Search for the cell housing the specified text and yield its [X, Y] center coordinate. 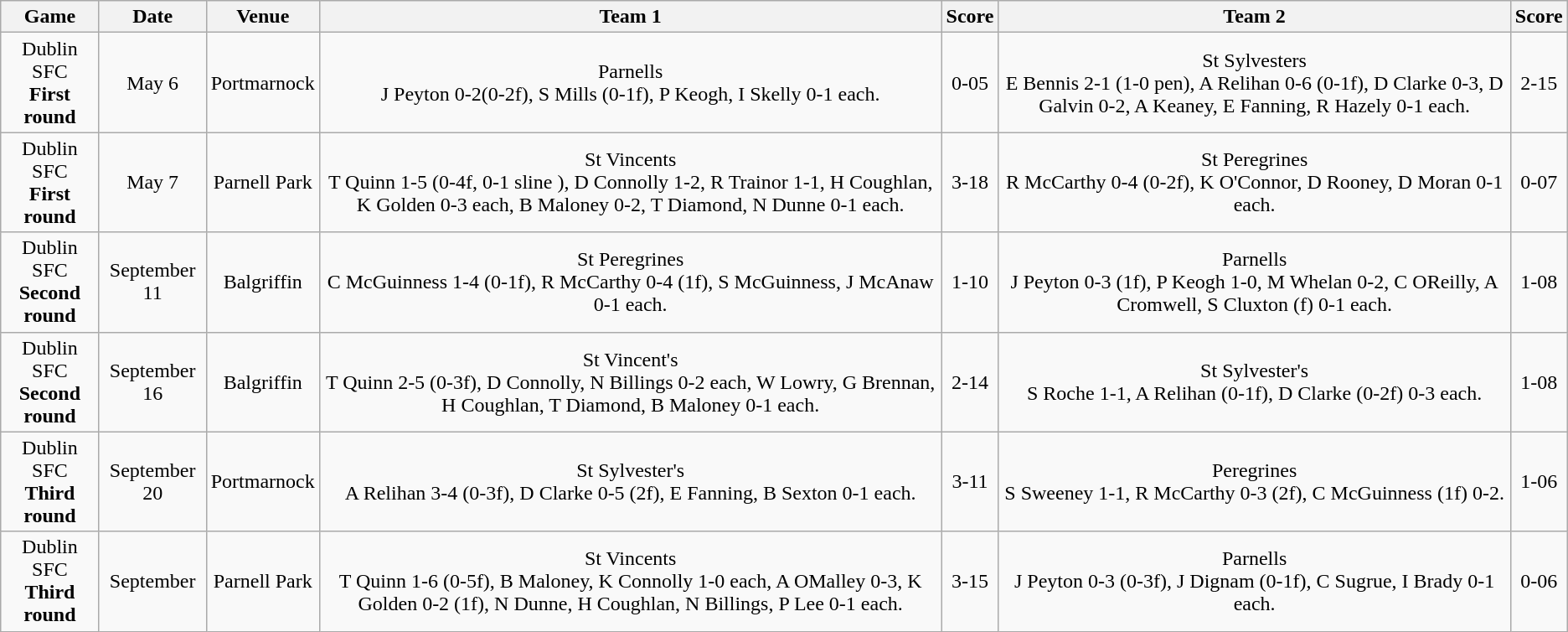
September 16 [152, 382]
St PeregrinesC McGuinness 1-4 (0-1f), R McCarthy 0-4 (1f), S McGuinness, J McAnaw 0-1 each. [630, 282]
September [152, 582]
Venue [263, 17]
2-14 [970, 382]
Team 1 [630, 17]
Date [152, 17]
St Sylvester'sA Relihan 3-4 (0-3f), D Clarke 0-5 (2f), E Fanning, B Sexton 0-1 each. [630, 481]
Game [50, 17]
St PeregrinesR McCarthy 0-4 (0-2f), K O'Connor, D Rooney, D Moran 0-1 each. [1255, 183]
2-15 [1539, 82]
September 20 [152, 481]
St VincentsT Quinn 1-6 (0-5f), B Maloney, K Connolly 1-0 each, A OMalley 0-3, K Golden 0-2 (1f), N Dunne, H Coughlan, N Billings, P Lee 0-1 each. [630, 582]
St VincentsT Quinn 1-5 (0-4f, 0-1 sline ), D Connolly 1-2, R Trainor 1-1, H Coughlan, K Golden 0-3 each, B Maloney 0-2, T Diamond, N Dunne 0-1 each. [630, 183]
PeregrinesS Sweeney 1-1, R McCarthy 0-3 (2f), C McGuinness (1f) 0-2. [1255, 481]
May 7 [152, 183]
St SylvestersE Bennis 2-1 (1-0 pen), A Relihan 0-6 (0-1f), D Clarke 0-3, D Galvin 0-2, A Keaney, E Fanning, R Hazely 0-1 each. [1255, 82]
0-07 [1539, 183]
3-11 [970, 481]
St Sylvester'sS Roche 1-1, A Relihan (0-1f), D Clarke (0-2f) 0-3 each. [1255, 382]
St Vincent'sT Quinn 2-5 (0-3f), D Connolly, N Billings 0-2 each, W Lowry, G Brennan, H Coughlan, T Diamond, B Maloney 0-1 each. [630, 382]
May 6 [152, 82]
1-10 [970, 282]
0-06 [1539, 582]
1-06 [1539, 481]
3-15 [970, 582]
0-05 [970, 82]
ParnellsJ Peyton 0-3 (1f), P Keogh 1-0, M Whelan 0-2, C OReilly, A Cromwell, S Cluxton (f) 0-1 each. [1255, 282]
ParnellsJ Peyton 0-2(0-2f), S Mills (0-1f), P Keogh, I Skelly 0-1 each. [630, 82]
Team 2 [1255, 17]
ParnellsJ Peyton 0-3 (0-3f), J Dignam (0-1f), C Sugrue, I Brady 0-1 each. [1255, 582]
3-18 [970, 183]
September 11 [152, 282]
